From the cell containing the given text, extract its center point as [X, Y] coordinate. 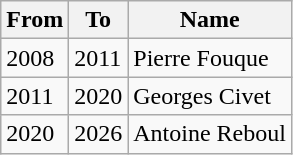
2008 [35, 58]
Georges Civet [210, 96]
Pierre Fouque [210, 58]
2026 [98, 134]
Antoine Reboul [210, 134]
To [98, 20]
From [35, 20]
Name [210, 20]
